Determine the (x, y) coordinate at the center of the cell enclosing the given text.  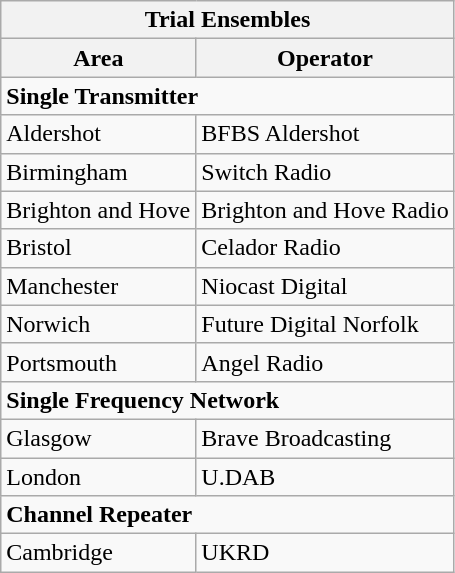
UKRD (325, 553)
Manchester (98, 286)
Norwich (98, 324)
BFBS Aldershot (325, 134)
Brighton and Hove (98, 210)
Switch Radio (325, 172)
Single Frequency Network (228, 400)
Celador Radio (325, 248)
Niocast Digital (325, 286)
London (98, 477)
Cambridge (98, 553)
U.DAB (325, 477)
Angel Radio (325, 362)
Aldershot (98, 134)
Brave Broadcasting (325, 438)
Area (98, 58)
Single Transmitter (228, 96)
Bristol (98, 248)
Future Digital Norfolk (325, 324)
Portsmouth (98, 362)
Birmingham (98, 172)
Glasgow (98, 438)
Channel Repeater (228, 515)
Operator (325, 58)
Trial Ensembles (228, 20)
Brighton and Hove Radio (325, 210)
